Identify which cell holds the provided text, then report its [X, Y] central coordinate. 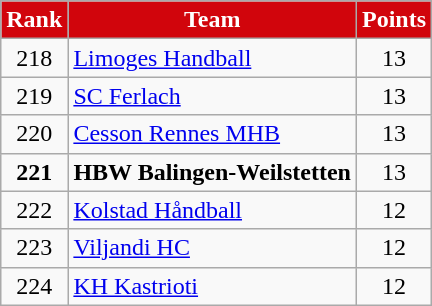
Kolstad Håndball [212, 210]
SC Ferlach [212, 96]
Rank [34, 20]
219 [34, 96]
KH Kastrioti [212, 286]
Team [212, 20]
222 [34, 210]
221 [34, 172]
223 [34, 248]
Cesson Rennes MHB [212, 134]
224 [34, 286]
218 [34, 58]
HBW Balingen-Weilstetten [212, 172]
Points [394, 20]
Limoges Handball [212, 58]
220 [34, 134]
Viljandi HC [212, 248]
